Return the [x, y] coordinate for the center point of the cell that contains the specified text.  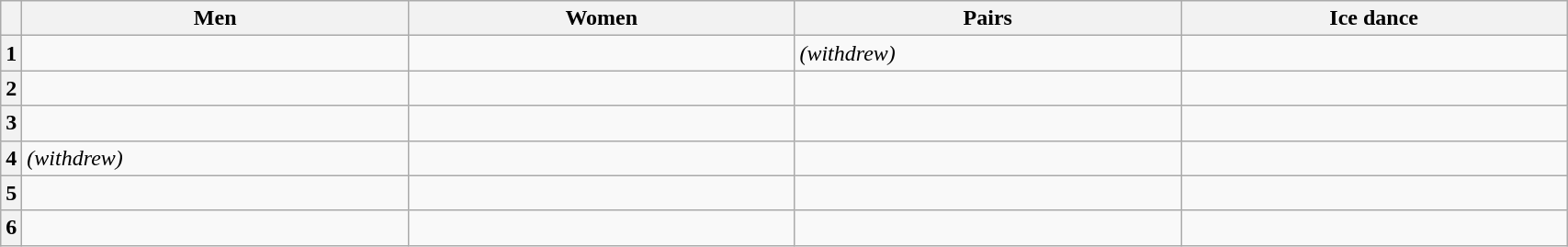
5 [11, 193]
Men [215, 18]
Ice dance [1374, 18]
6 [11, 228]
4 [11, 158]
2 [11, 88]
3 [11, 123]
Pairs [988, 18]
1 [11, 53]
Women [602, 18]
